Extract the (X, Y) coordinate from the center of the cell holding the provided text.  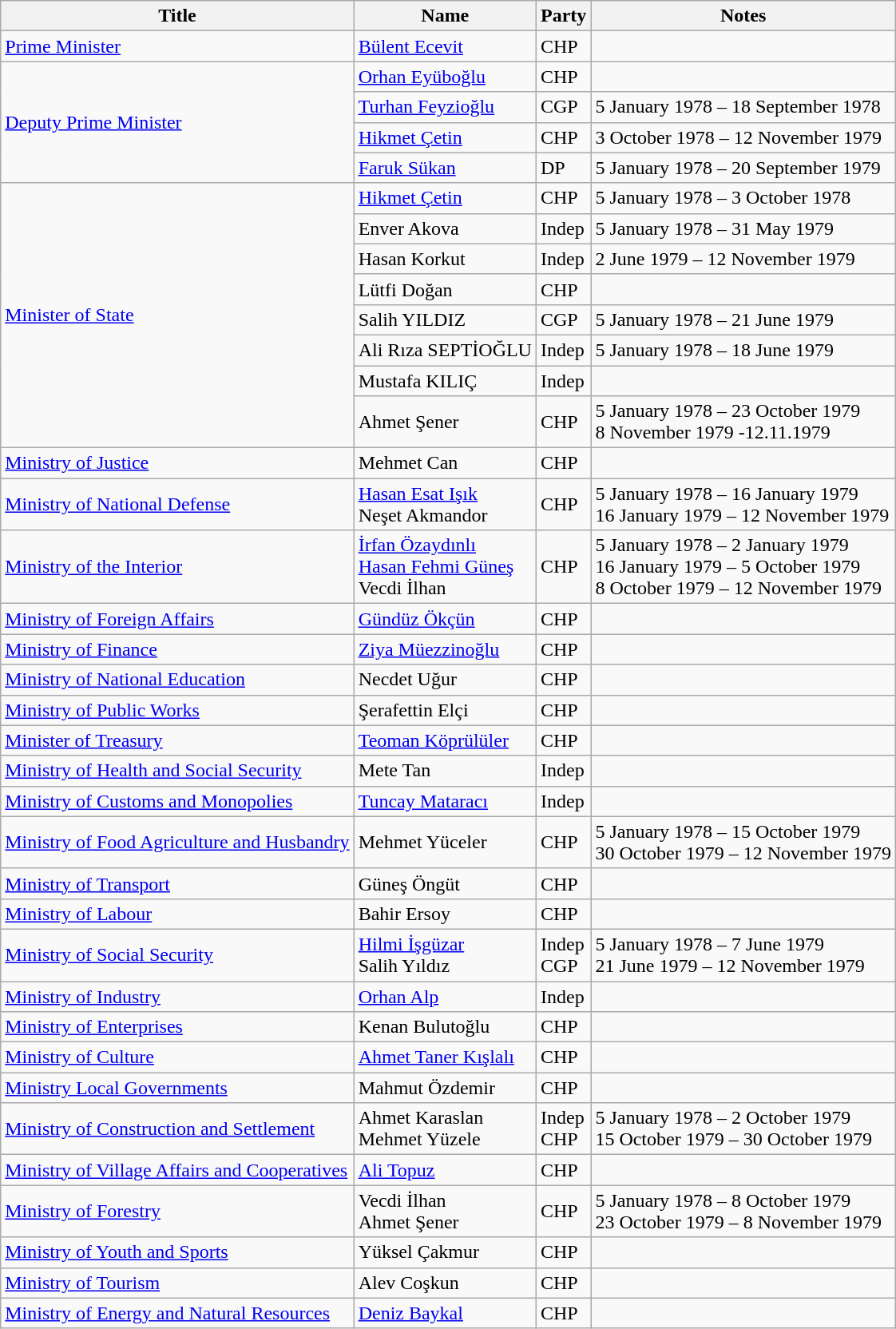
Ministry of Health and Social Security (177, 771)
Faruk Sükan (445, 168)
Ministry of Customs and Monopolies (177, 801)
Şerafettin Elçi (445, 710)
Ministry of Village Affairs and Cooperatives (177, 1170)
Yüksel Çakmur (445, 1252)
Alev Coşkun (445, 1283)
Hasan Korkut (445, 259)
5 January 1978 – 23 October 19798 November 1979 -12.11.1979 (743, 422)
Ahmet KaraslanMehmet Yüzele (445, 1129)
Salih YILDIZ (445, 319)
Mehmet Can (445, 463)
Ministry of the Interior (177, 567)
3 October 1978 – 12 November 1979 (743, 137)
Ministry of National Defense (177, 505)
5 January 1978 – 3 October 1978 (743, 198)
Ministry of Public Works (177, 710)
Minister of State (177, 315)
IndepCHP (563, 1129)
5 January 1978 – 2 January 197916 January 1979 – 5 October 19798 October 1979 – 12 November 1979 (743, 567)
Minister of Treasury (177, 740)
5 January 1978 – 7 June 1979 21 June 1979 – 12 November 1979 (743, 955)
Mahmut Özdemir (445, 1088)
Güneş Öngüt (445, 883)
Gündüz Ökçün (445, 619)
Ministry of Justice (177, 463)
Ministry of Labour (177, 914)
Ministry of Industry (177, 996)
Kenan Bulutoğlu (445, 1027)
Ministry of Foreign Affairs (177, 619)
Ministry of Culture (177, 1057)
Ministry of Construction and Settlement (177, 1129)
Ministry of Finance (177, 649)
Ministry of Energy and Natural Resources (177, 1313)
5 January 1978 – 18 June 1979 (743, 350)
Notes (743, 16)
Orhan Eyüboğlu (445, 77)
Ali Rıza SEPTİOĞLU (445, 350)
Vecdi İlhanAhmet Şener (445, 1211)
5 January 1978 – 20 September 1979 (743, 168)
Mete Tan (445, 771)
Ministry Local Governments (177, 1088)
Ministry of National Education (177, 680)
Prime Minister (177, 46)
Bahir Ersoy (445, 914)
Ziya Müezzinoğlu (445, 649)
Ministry of Forestry (177, 1211)
Bülent Ecevit (445, 46)
5 January 1978 – 18 September 1978 (743, 107)
Tuncay Mataracı (445, 801)
Ministry of Transport (177, 883)
DP (563, 168)
Ali Topuz (445, 1170)
Turhan Feyzioğlu (445, 107)
5 January 1978 – 2 October 197915 October 1979 – 30 October 1979 (743, 1129)
Title (177, 16)
2 June 1979 – 12 November 1979 (743, 259)
Party (563, 16)
İrfan ÖzaydınlıHasan Fehmi GüneşVecdi İlhan (445, 567)
Mehmet Yüceler (445, 842)
5 January 1978 – 15 October 197930 October 1979 – 12 November 1979 (743, 842)
5 January 1978 – 8 October 197923 October 1979 – 8 November 1979 (743, 1211)
Deputy Prime Minister (177, 122)
Orhan Alp (445, 996)
Necdet Uğur (445, 680)
Enver Akova (445, 228)
Mustafa KILIÇ (445, 381)
Ministry of Tourism (177, 1283)
Hilmi İşgüzarSalih Yıldız (445, 955)
Name (445, 16)
IndepCGP (563, 955)
Ministry of Enterprises (177, 1027)
Hasan Esat IşıkNeşet Akmandor (445, 505)
5 January 1978 – 31 May 1979 (743, 228)
Lütfi Doğan (445, 289)
Ministry of Food Agriculture and Husbandry (177, 842)
Ahmet Şener (445, 422)
Deniz Baykal (445, 1313)
5 January 1978 – 21 June 1979 (743, 319)
Teoman Köprülüler (445, 740)
Ministry of Youth and Sports (177, 1252)
Ministry of Social Security (177, 955)
Ahmet Taner Kışlalı (445, 1057)
5 January 1978 – 16 January 197916 January 1979 – 12 November 1979 (743, 505)
